Determine the (X, Y) coordinate at the center of the cell enclosing the given text.  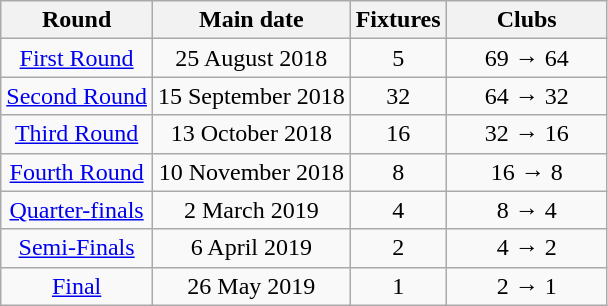
16 (398, 134)
26 May 2019 (251, 286)
15 September 2018 (251, 96)
Third Round (77, 134)
10 November 2018 (251, 172)
1 (398, 286)
Main date (251, 20)
Quarter-finals (77, 210)
Second Round (77, 96)
2 (398, 248)
25 August 2018 (251, 58)
Final (77, 286)
13 October 2018 (251, 134)
64 → 32 (526, 96)
16 → 8 (526, 172)
6 April 2019 (251, 248)
8 → 4 (526, 210)
Clubs (526, 20)
8 (398, 172)
32 → 16 (526, 134)
2 → 1 (526, 286)
69 → 64 (526, 58)
4 → 2 (526, 248)
Fourth Round (77, 172)
Fixtures (398, 20)
2 March 2019 (251, 210)
First Round (77, 58)
Semi-Finals (77, 248)
5 (398, 58)
Round (77, 20)
32 (398, 96)
4 (398, 210)
